Pinpoint the cell where the given text exists, returning its [X, Y] midpoint coordinate. 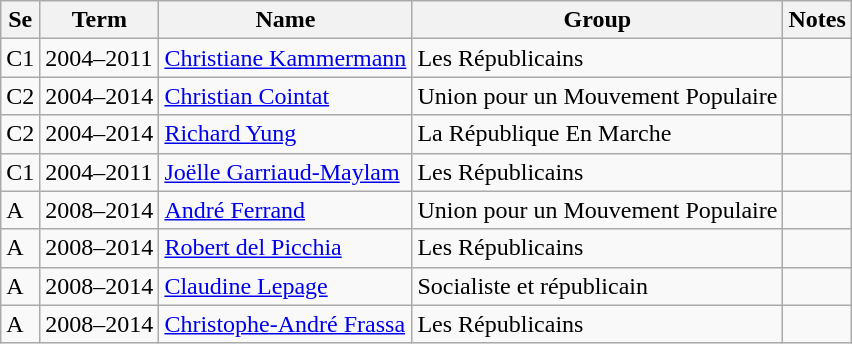
Claudine Lepage [286, 286]
Socialiste et républicain [598, 286]
Joëlle Garriaud-Maylam [286, 172]
Christian Cointat [286, 96]
Christophe-André Frassa [286, 324]
La République En Marche [598, 134]
Notes [817, 20]
Christiane Kammermann [286, 58]
Term [100, 20]
Se [20, 20]
Name [286, 20]
André Ferrand [286, 210]
Group [598, 20]
Robert del Picchia [286, 248]
Richard Yung [286, 134]
